Provide the (X, Y) coordinate of the cell's center where the given text is located.  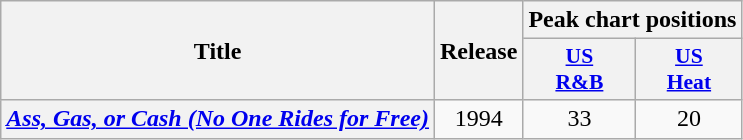
Title (218, 50)
20 (689, 119)
33 (580, 119)
Release (479, 50)
USR&B (580, 70)
Peak chart positions (632, 20)
1994 (479, 119)
Ass, Gas, or Cash (No One Rides for Free) (218, 119)
USHeat (689, 70)
